Output the (x, y) coordinate of the center of the cell containing the given text.  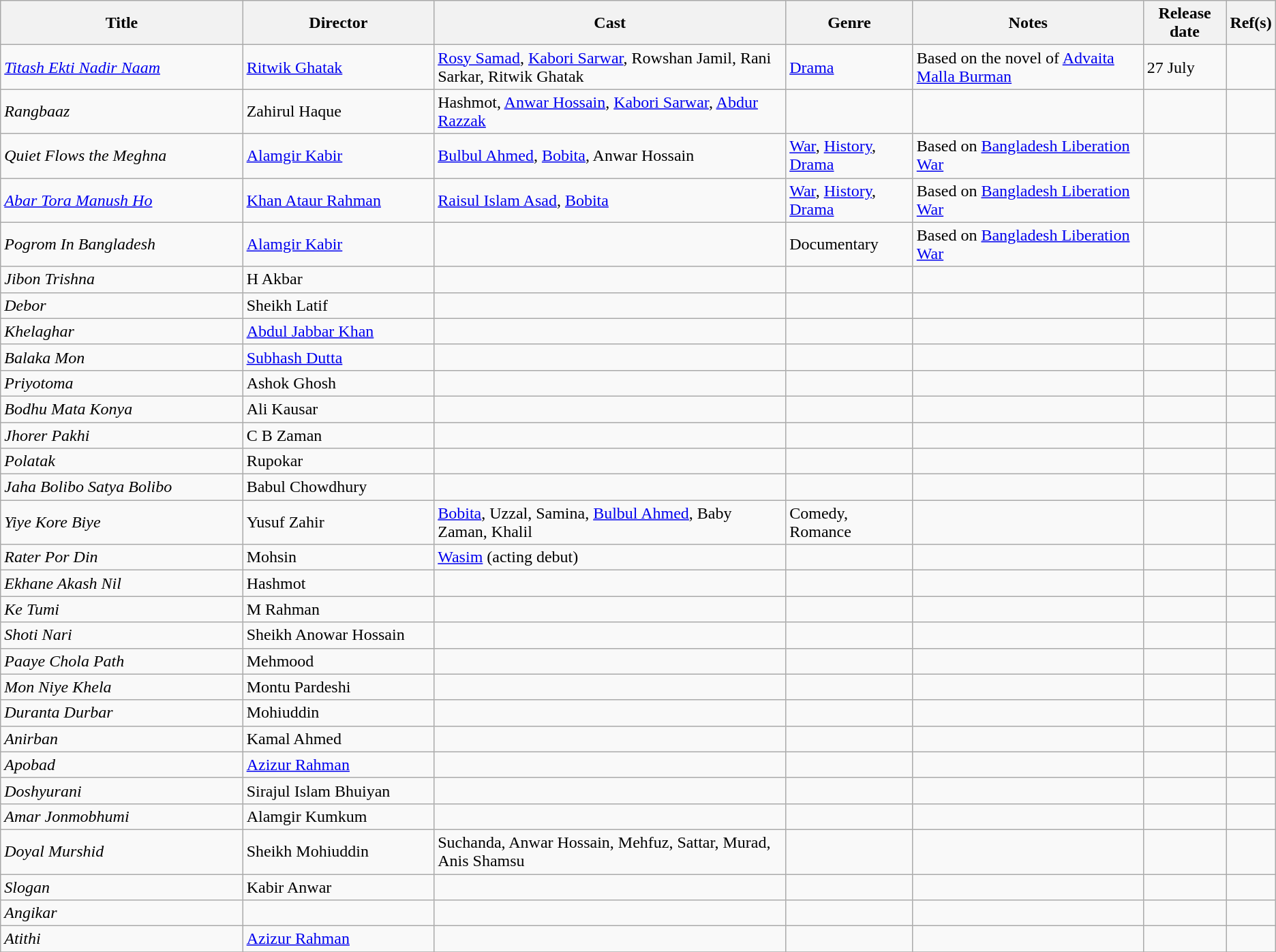
Slogan (121, 887)
Amar Jonmobhumi (121, 816)
Rater Por Din (121, 557)
Subhash Dutta (338, 357)
Sheikh Latif (338, 305)
Yiye Kore Biye (121, 522)
Raisul Islam Asad, Bobita (610, 200)
Paaye Chola Path (121, 661)
Khelaghar (121, 331)
Shoti Nari (121, 635)
Polatak (121, 461)
Anirban (121, 739)
Rangbaaz (121, 112)
Mohsin (338, 557)
Titash Ekti Nadir Naam (121, 67)
Jaha Bolibo Satya Bolibo (121, 487)
Angikar (121, 913)
Yusuf Zahir (338, 522)
Jhorer Pakhi (121, 435)
Ekhane Akash Nil (121, 583)
Suchanda, Anwar Hossain, Mehfuz, Sattar, Murad, Anis Shamsu (610, 852)
Rosy Samad, Kabori Sarwar, Rowshan Jamil, Rani Sarkar, Ritwik Ghatak (610, 67)
Ritwik Ghatak (338, 67)
Doshyurani (121, 790)
Kabir Anwar (338, 887)
Ali Kausar (338, 409)
Kamal Ahmed (338, 739)
Documentary (849, 244)
Alamgir Kumkum (338, 816)
Rupokar (338, 461)
Mehmood (338, 661)
Pogrom In Bangladesh (121, 244)
Ashok Ghosh (338, 383)
Sirajul Islam Bhuiyan (338, 790)
Drama (849, 67)
Title (121, 23)
Bulbul Ahmed, Bobita, Anwar Hossain (610, 155)
Comedy, Romance (849, 522)
Notes (1028, 23)
Ref(s) (1251, 23)
Release date (1185, 23)
Cast (610, 23)
27 July (1185, 67)
Atithi (121, 939)
Debor (121, 305)
Montu Pardeshi (338, 687)
Bodhu Mata Konya (121, 409)
Khan Ataur Rahman (338, 200)
Mon Niye Khela (121, 687)
H Akbar (338, 279)
M Rahman (338, 609)
Sheikh Anowar Hossain (338, 635)
Bobita, Uzzal, Samina, Bulbul Ahmed, Baby Zaman, Khalil (610, 522)
Hashmot, Anwar Hossain, Kabori Sarwar, Abdur Razzak (610, 112)
Abar Tora Manush Ho (121, 200)
Quiet Flows the Meghna (121, 155)
Jibon Trishna (121, 279)
Abdul Jabbar Khan (338, 331)
Babul Chowdhury (338, 487)
Ke Tumi (121, 609)
Doyal Murshid (121, 852)
Based on the novel of Advaita Malla Burman (1028, 67)
Priyotoma (121, 383)
Zahirul Haque (338, 112)
Balaka Mon (121, 357)
Director (338, 23)
Mohiuddin (338, 713)
Apobad (121, 765)
Wasim (acting debut) (610, 557)
Sheikh Mohiuddin (338, 852)
C B Zaman (338, 435)
Genre (849, 23)
Hashmot (338, 583)
Duranta Durbar (121, 713)
